Locate the cell with the specified text and output its [x, y] center coordinate. 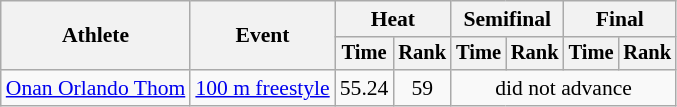
Final [620, 19]
55.24 [364, 88]
Athlete [96, 36]
Heat [393, 19]
59 [422, 88]
Onan Orlando Thom [96, 88]
did not advance [564, 88]
Semifinal [507, 19]
Event [262, 36]
100 m freestyle [262, 88]
